Pinpoint the cell where the given text exists, returning its [x, y] midpoint coordinate. 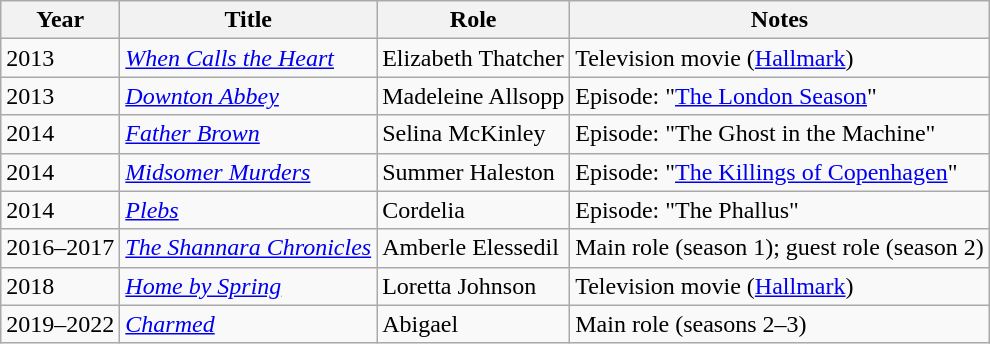
Father Brown [248, 134]
Year [60, 20]
Episode: "The Phallus" [780, 210]
Plebs [248, 210]
Loretta Johnson [474, 286]
Role [474, 20]
Midsomer Murders [248, 172]
When Calls the Heart [248, 58]
Cordelia [474, 210]
Episode: "The Ghost in the Machine" [780, 134]
2016–2017 [60, 248]
The Shannara Chronicles [248, 248]
2019–2022 [60, 324]
Summer Haleston [474, 172]
Title [248, 20]
Madeleine Allsopp [474, 96]
Abigael [474, 324]
Charmed [248, 324]
Downton Abbey [248, 96]
Notes [780, 20]
2018 [60, 286]
Selina McKinley [474, 134]
Episode: "The Killings of Copenhagen" [780, 172]
Main role (seasons 2–3) [780, 324]
Episode: "The London Season" [780, 96]
Elizabeth Thatcher [474, 58]
Main role (season 1); guest role (season 2) [780, 248]
Home by Spring [248, 286]
Amberle Elessedil [474, 248]
